Determine the (x, y) coordinate at the center of the cell enclosing the given text.  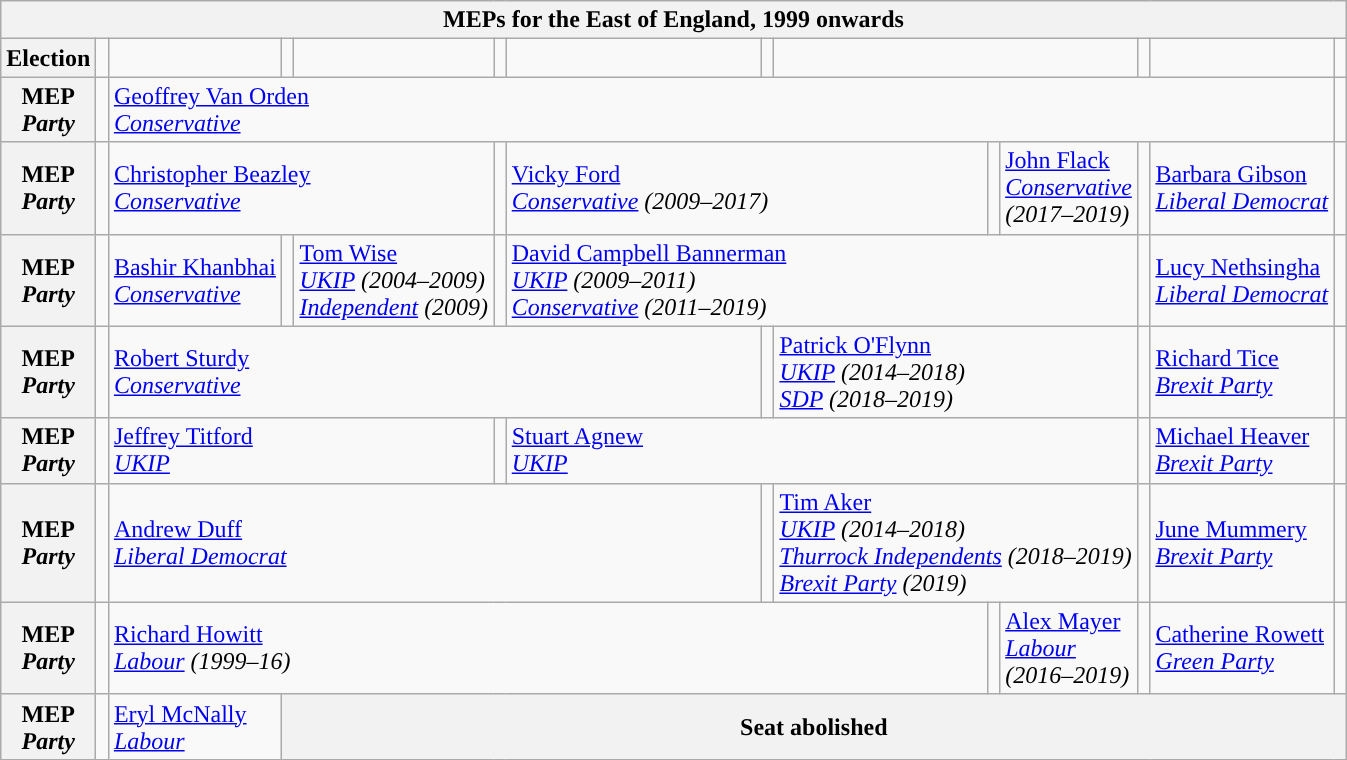
Lucy NethsinghaLiberal Democrat (1242, 280)
Seat abolished (814, 726)
Vicky FordConservative (2009–2017) (746, 188)
Christopher BeazleyConservative (300, 188)
John FlackConservative (2017–2019) (1069, 188)
MEPs for the East of England, 1999 onwards (674, 20)
Barbara GibsonLiberal Democrat (1242, 188)
Tim Aker UKIP (2014–2018) Thurrock Independents (2018–2019)Brexit Party (2019) (956, 542)
Michael HeaverBrexit Party (1242, 450)
Geoffrey Van OrdenConservative (720, 110)
June MummeryBrexit Party (1242, 542)
Catherine RowettGreen Party (1242, 648)
Alex MayerLabour (2016–2019) (1069, 648)
David Campbell BannermanUKIP (2009–2011) Conservative (2011–2019) (822, 280)
Jeffrey TitfordUKIP (300, 450)
Richard HowittLabour (1999–16) (548, 648)
Patrick O'FlynnUKIP (2014–2018) SDP (2018–2019) (956, 372)
Stuart AgnewUKIP (822, 450)
Richard TiceBrexit Party (1242, 372)
Bashir KhanbhaiConservative (194, 280)
Andrew DuffLiberal Democrat (434, 542)
Tom Wise UKIP (2004–2009) Independent (2009) (394, 280)
Robert SturdyConservative (434, 372)
Eryl McNallyLabour (194, 726)
Election (48, 58)
